Pinpoint the cell where the given text exists, returning its [X, Y] midpoint coordinate. 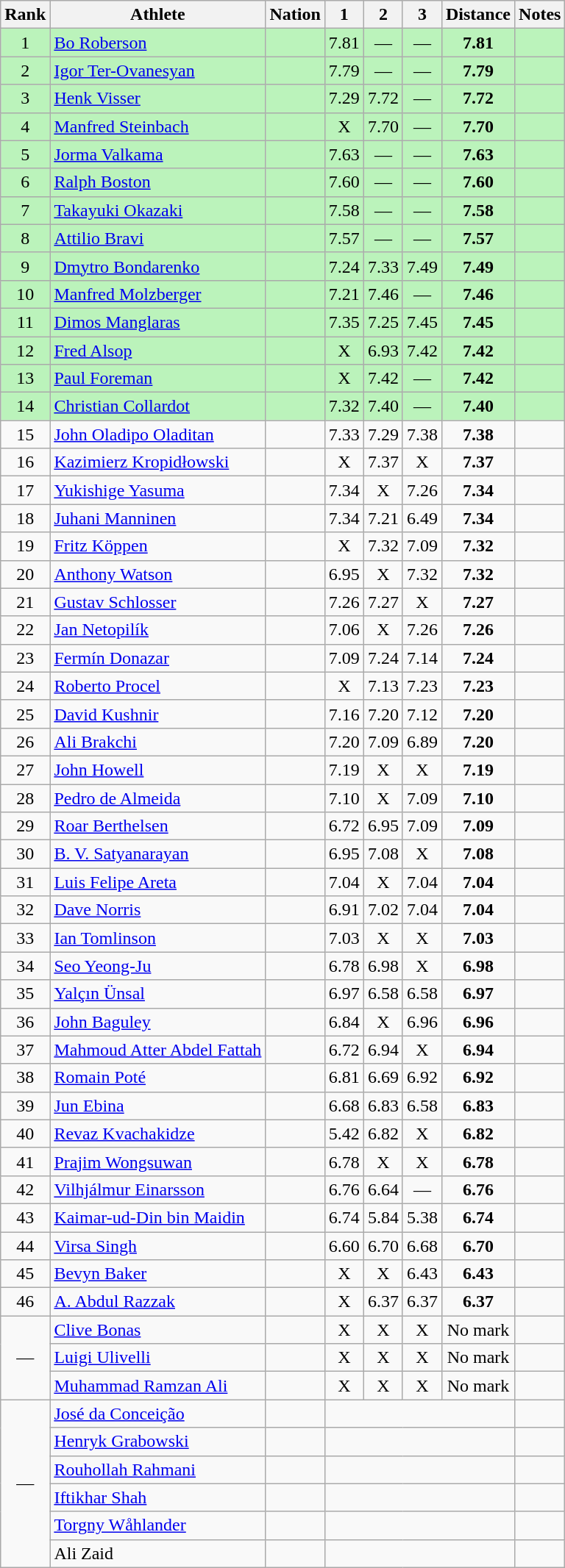
Jorma Valkama [157, 154]
34 [25, 966]
41 [25, 1161]
John Oladipo Oladitan [157, 434]
Iftikhar Shah [157, 1497]
46 [25, 1302]
28 [25, 798]
5.38 [422, 1217]
David Kushnir [157, 714]
6.60 [344, 1246]
John Baguley [157, 1022]
6.64 [383, 1189]
Roberto Procel [157, 686]
32 [25, 910]
Torgny Wåhlander [157, 1525]
7.14 [422, 658]
6.49 [422, 518]
Manfred Steinbach [157, 126]
6.93 [383, 351]
B. V. Satyanarayan [157, 854]
Luigi Ulivelli [157, 1358]
Ali Brakchi [157, 742]
Roar Berthelsen [157, 826]
10 [25, 294]
Dave Norris [157, 910]
40 [25, 1134]
Rouhollah Rahmani [157, 1469]
5 [25, 154]
Athlete [157, 15]
Clive Bonas [157, 1330]
23 [25, 658]
Jun Ebina [157, 1106]
Kazimierz Kropidłowski [157, 462]
Yalçın Ünsal [157, 994]
19 [25, 546]
7 [25, 210]
Virsa Singh [157, 1246]
Revaz Kvachakidze [157, 1134]
39 [25, 1106]
Anthony Watson [157, 574]
Rank [25, 15]
35 [25, 994]
15 [25, 434]
Notes [540, 15]
33 [25, 938]
6.69 [383, 1078]
6.84 [344, 1022]
Christian Collardot [157, 407]
38 [25, 1078]
Takayuki Okazaki [157, 210]
Yukishige Yasuma [157, 490]
9 [25, 266]
Nation [295, 15]
7.12 [422, 714]
45 [25, 1274]
Dmytro Bondarenko [157, 266]
Bevyn Baker [157, 1274]
4 [25, 126]
20 [25, 574]
Pedro de Almeida [157, 798]
24 [25, 686]
Paul Foreman [157, 379]
30 [25, 854]
7.13 [383, 686]
6.81 [344, 1078]
Muhammad Ramzan Ali [157, 1386]
29 [25, 826]
Seo Yeong-Ju [157, 966]
12 [25, 351]
22 [25, 630]
Manfred Molzberger [157, 294]
A. Abdul Razzak [157, 1302]
Vilhjálmur Einarsson [157, 1189]
26 [25, 742]
Fritz Köppen [157, 546]
7.25 [383, 322]
Gustav Schlosser [157, 602]
11 [25, 322]
36 [25, 1022]
14 [25, 407]
43 [25, 1217]
Dimos Manglaras [157, 322]
Luis Felipe Areta [157, 882]
6.89 [422, 742]
Kaimar-ud-Din bin Maidin [157, 1217]
7.02 [383, 910]
37 [25, 1050]
Distance [478, 15]
7.35 [344, 322]
42 [25, 1189]
Prajim Wongsuwan [157, 1161]
Ali Zaid [157, 1553]
6 [25, 182]
Ralph Boston [157, 182]
José da Conceição [157, 1414]
Juhani Manninen [157, 518]
Attilio Bravi [157, 238]
Fermín Donazar [157, 658]
8 [25, 238]
31 [25, 882]
7.16 [344, 714]
5.84 [383, 1217]
16 [25, 462]
7.06 [344, 630]
Henk Visser [157, 99]
Henryk Grabowski [157, 1442]
John Howell [157, 770]
27 [25, 770]
21 [25, 602]
18 [25, 518]
Bo Roberson [157, 43]
17 [25, 490]
13 [25, 379]
Mahmoud Atter Abdel Fattah [157, 1050]
Romain Poté [157, 1078]
5.42 [344, 1134]
Jan Netopilík [157, 630]
6.91 [344, 910]
44 [25, 1246]
Ian Tomlinson [157, 938]
25 [25, 714]
Fred Alsop [157, 351]
Igor Ter-Ovanesyan [157, 71]
